Identify which cell holds the provided text, then report its [x, y] central coordinate. 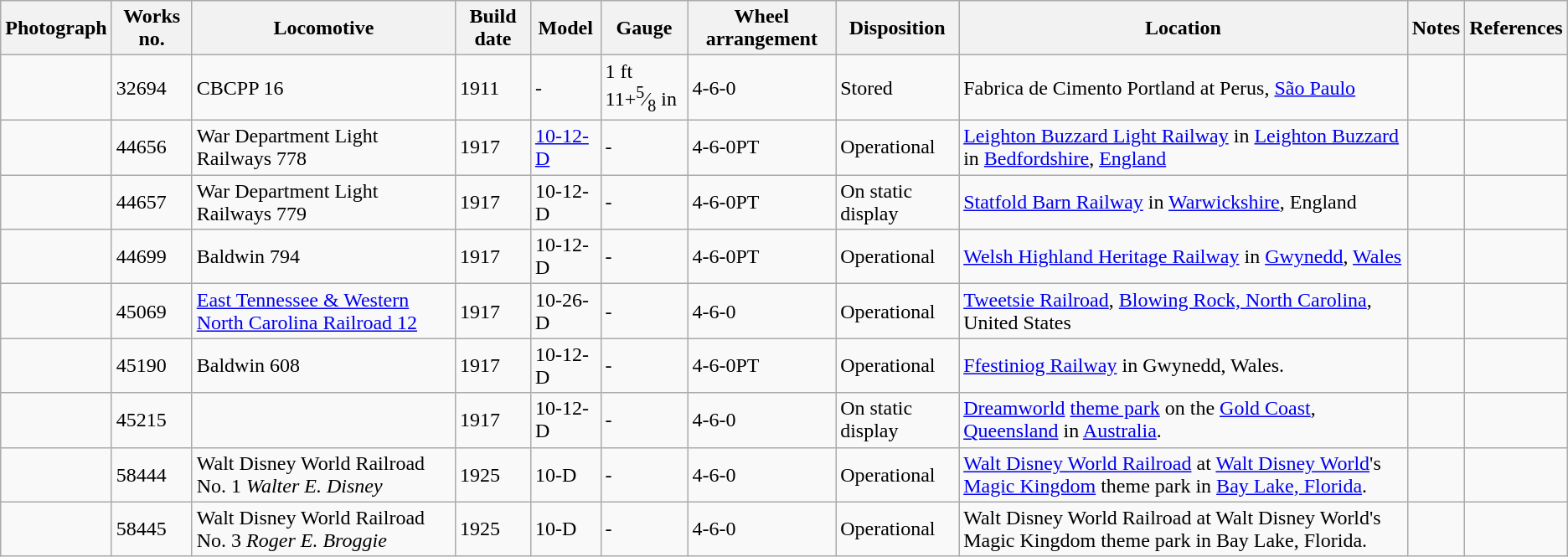
Walt Disney World Railroad No. 1 Walter E. Disney [323, 474]
Baldwin 608 [323, 365]
1911 [493, 88]
45215 [152, 420]
44656 [152, 147]
Welsh Highland Heritage Railway in Gwynedd, Wales [1184, 256]
Baldwin 794 [323, 256]
Stored [898, 88]
32694 [152, 88]
Disposition [898, 28]
58445 [152, 529]
War Department Light Railways 778 [323, 147]
Walt Disney World Railroad No. 3 Roger E. Broggie [323, 529]
Model [565, 28]
East Tennessee & Western North Carolina Railroad 12 [323, 312]
Tweetsie Railroad, Blowing Rock, North Carolina, United States [1184, 312]
10-26-D [565, 312]
War Department Light Railways 779 [323, 203]
Photograph [56, 28]
Leighton Buzzard Light Railway in Leighton Buzzard in Bedfordshire, England [1184, 147]
44657 [152, 203]
Works no. [152, 28]
Notes [1436, 28]
Wheel arrangement [762, 28]
Fabrica de Cimento Portland at Perus, São Paulo [1184, 88]
Location [1184, 28]
CBCPP 16 [323, 88]
Build date [493, 28]
44699 [152, 256]
References [1516, 28]
45069 [152, 312]
1 ft 11+5⁄8 in [644, 88]
45190 [152, 365]
Dreamworld theme park on the Gold Coast, Queensland in Australia. [1184, 420]
Locomotive [323, 28]
58444 [152, 474]
Statfold Barn Railway in Warwickshire, England [1184, 203]
Ffestiniog Railway in Gwynedd, Wales. [1184, 365]
Gauge [644, 28]
